For the text-containing cell, return its midpoint in (x, y) coordinate format. 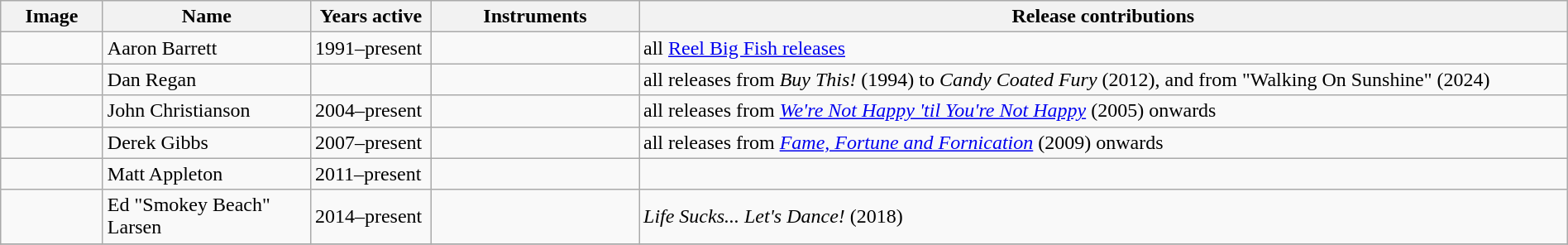
Ed "Smokey Beach" Larsen (207, 217)
all releases from We're Not Happy 'til You're Not Happy (2005) onwards (1103, 111)
John Christianson (207, 111)
all Reel Big Fish releases (1103, 48)
2014–present (370, 217)
all releases from Fame, Fortune and Fornication (2009) onwards (1103, 142)
Name (207, 17)
Dan Regan (207, 79)
Years active (370, 17)
Release contributions (1103, 17)
2007–present (370, 142)
2011–present (370, 174)
Life Sucks... Let's Dance! (2018) (1103, 217)
all releases from Buy This! (1994) to Candy Coated Fury (2012), and from "Walking On Sunshine" (2024) (1103, 79)
Aaron Barrett (207, 48)
1991–present (370, 48)
2004–present (370, 111)
Image (52, 17)
Matt Appleton (207, 174)
Derek Gibbs (207, 142)
Instruments (534, 17)
